For the text-containing cell, return its midpoint in (x, y) coordinate format. 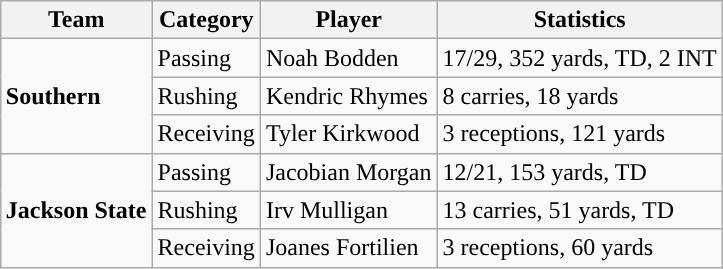
Tyler Kirkwood (348, 134)
Jacobian Morgan (348, 172)
Statistics (580, 20)
Kendric Rhymes (348, 96)
Noah Bodden (348, 58)
3 receptions, 121 yards (580, 134)
13 carries, 51 yards, TD (580, 210)
Irv Mulligan (348, 210)
8 carries, 18 yards (580, 96)
Joanes Fortilien (348, 248)
17/29, 352 yards, TD, 2 INT (580, 58)
12/21, 153 yards, TD (580, 172)
Jackson State (76, 210)
Category (206, 20)
Player (348, 20)
Team (76, 20)
Southern (76, 96)
3 receptions, 60 yards (580, 248)
